Output the [x, y] coordinate of the center of the cell containing the given text.  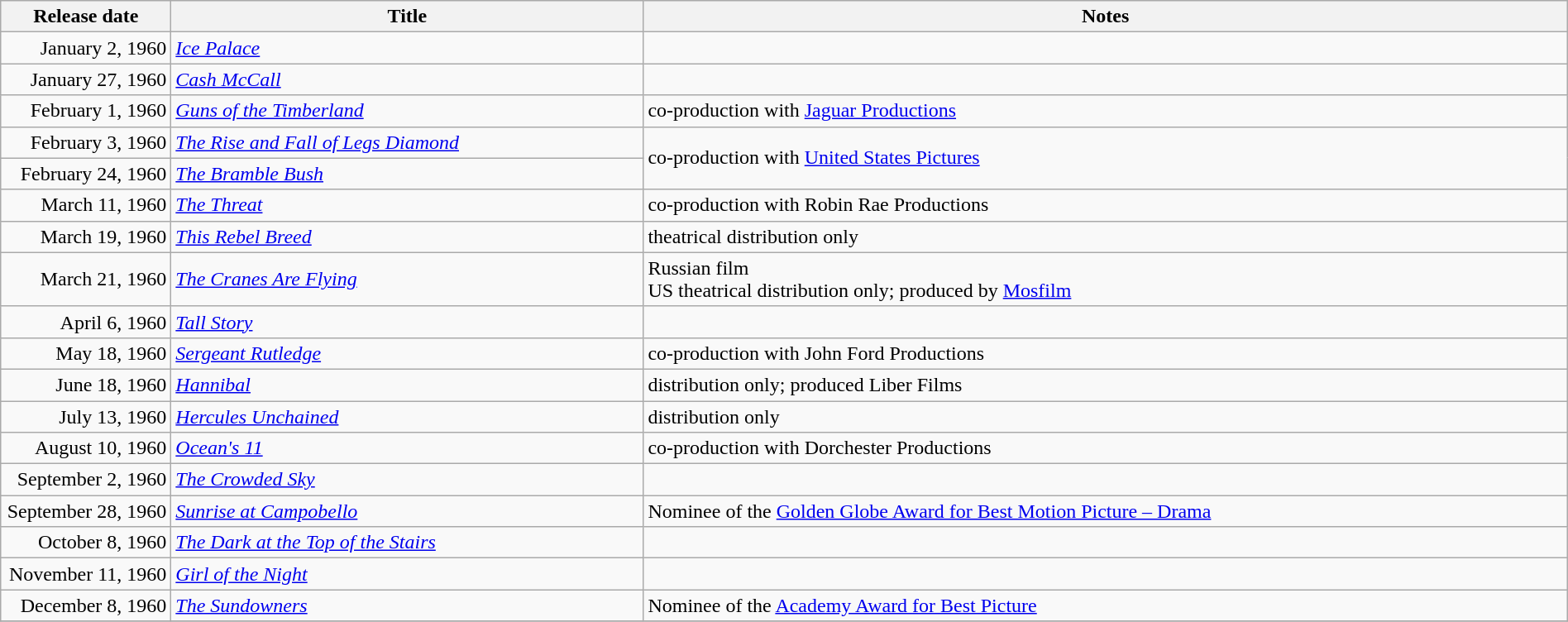
Cash McCall [407, 79]
co-production with Jaguar Productions [1105, 111]
Nominee of the Golden Globe Award for Best Motion Picture – Drama [1105, 511]
September 2, 1960 [86, 480]
Russian film US theatrical distribution only; produced by Mosfilm [1105, 280]
Title [407, 17]
co-production with Robin Rae Productions [1105, 205]
Girl of the Night [407, 574]
January 27, 1960 [86, 79]
January 2, 1960 [86, 48]
The Sundowners [407, 605]
distribution only; produced Liber Films [1105, 385]
May 18, 1960 [86, 353]
Sunrise at Campobello [407, 511]
co-production with Dorchester Productions [1105, 448]
co-production with John Ford Productions [1105, 353]
December 8, 1960 [86, 605]
March 11, 1960 [86, 205]
February 1, 1960 [86, 111]
Nominee of the Academy Award for Best Picture [1105, 605]
co-production with United States Pictures [1105, 158]
Sergeant Rutledge [407, 353]
Notes [1105, 17]
Guns of the Timberland [407, 111]
Hannibal [407, 385]
Ice Palace [407, 48]
June 18, 1960 [86, 385]
The Rise and Fall of Legs Diamond [407, 142]
Hercules Unchained [407, 416]
February 3, 1960 [86, 142]
November 11, 1960 [86, 574]
July 13, 1960 [86, 416]
This Rebel Breed [407, 237]
October 8, 1960 [86, 543]
September 28, 1960 [86, 511]
theatrical distribution only [1105, 237]
distribution only [1105, 416]
The Bramble Bush [407, 174]
Ocean's 11 [407, 448]
The Crowded Sky [407, 480]
March 21, 1960 [86, 280]
Tall Story [407, 322]
February 24, 1960 [86, 174]
March 19, 1960 [86, 237]
The Dark at the Top of the Stairs [407, 543]
August 10, 1960 [86, 448]
April 6, 1960 [86, 322]
The Threat [407, 205]
The Cranes Are Flying [407, 280]
Release date [86, 17]
